Search for the cell housing the specified text and yield its (X, Y) center coordinate. 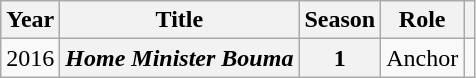
Home Minister Bouma (180, 58)
2016 (30, 58)
Year (30, 20)
Season (340, 20)
Anchor (422, 58)
1 (340, 58)
Title (180, 20)
Role (422, 20)
